Identify which cell holds the provided text, then report its [X, Y] central coordinate. 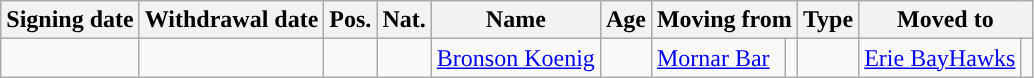
Moving from [724, 20]
Bronson Koenig [516, 58]
Name [516, 20]
Moved to [946, 20]
Erie BayHawks [940, 58]
Signing date [70, 20]
Withdrawal date [232, 20]
Age [626, 20]
Nat. [404, 20]
Mornar Bar [718, 58]
Type [828, 20]
Pos. [350, 20]
